Identify which cell holds the provided text, then report its [x, y] central coordinate. 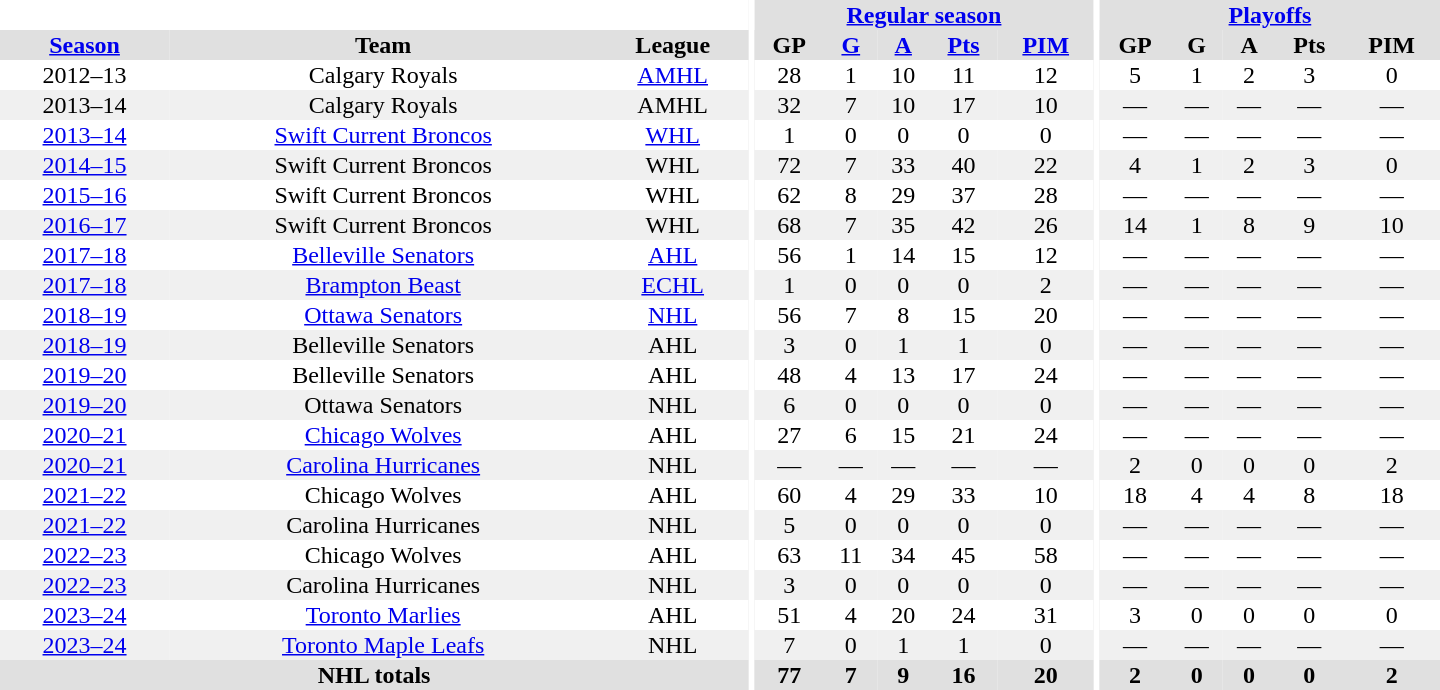
21 [963, 435]
Toronto Marlies [383, 615]
Regular season [924, 15]
40 [963, 165]
16 [963, 675]
Brampton Beast [383, 285]
62 [790, 195]
27 [790, 435]
77 [790, 675]
31 [1046, 615]
60 [790, 495]
32 [790, 105]
51 [790, 615]
Team [383, 45]
22 [1046, 165]
2012–13 [84, 75]
35 [903, 225]
Playoffs [1270, 15]
2015–16 [84, 195]
13 [903, 375]
42 [963, 225]
37 [963, 195]
48 [790, 375]
2016–17 [84, 225]
NHL totals [374, 675]
72 [790, 165]
2014–15 [84, 165]
Season [84, 45]
League [672, 45]
63 [790, 555]
68 [790, 225]
58 [1046, 555]
Toronto Maple Leafs [383, 645]
45 [963, 555]
34 [903, 555]
26 [1046, 225]
ECHL [672, 285]
